For the text-containing cell, return its midpoint in [X, Y] coordinate format. 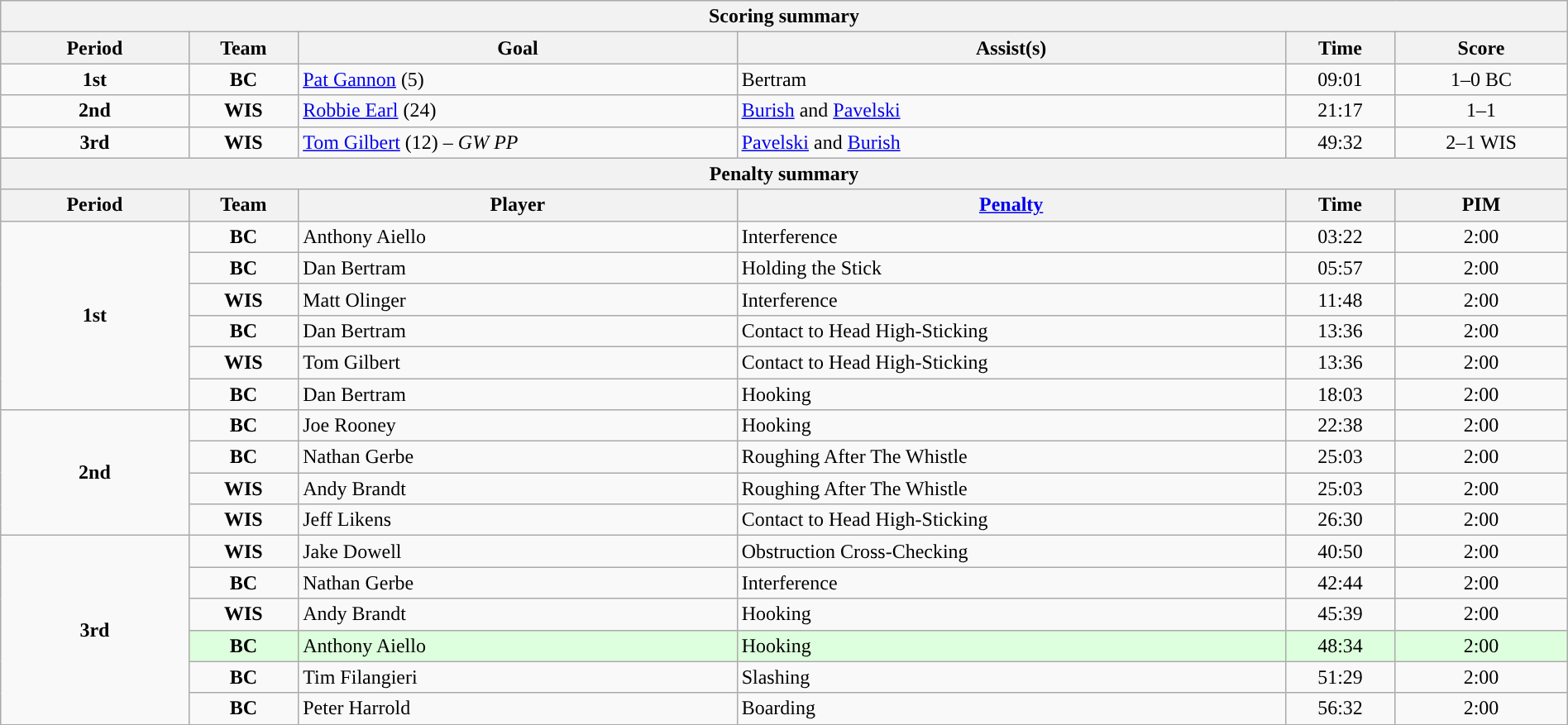
Holding the Stick [1011, 268]
Bertram [1011, 79]
18:03 [1340, 394]
56:32 [1340, 708]
42:44 [1340, 583]
48:34 [1340, 646]
40:50 [1340, 551]
26:30 [1340, 520]
Score [1481, 48]
Pat Gannon (5) [518, 79]
03:22 [1340, 236]
Penalty summary [784, 174]
22:38 [1340, 426]
21:17 [1340, 111]
Robbie Earl (24) [518, 111]
51:29 [1340, 677]
Assist(s) [1011, 48]
Obstruction Cross-Checking [1011, 551]
Pavelski and Burish [1011, 142]
49:32 [1340, 142]
Tom Gilbert (12) – GW PP [518, 142]
Boarding [1011, 708]
Burish and Pavelski [1011, 111]
09:01 [1340, 79]
05:57 [1340, 268]
1–1 [1481, 111]
Penalty [1011, 205]
Slashing [1011, 677]
2–1 WIS [1481, 142]
Player [518, 205]
Tom Gilbert [518, 362]
Jake Dowell [518, 551]
Matt Olinger [518, 299]
Scoring summary [784, 17]
1–0 BC [1481, 79]
11:48 [1340, 299]
45:39 [1340, 614]
Peter Harrold [518, 708]
PIM [1481, 205]
Tim Filangieri [518, 677]
Goal [518, 48]
Joe Rooney [518, 426]
Jeff Likens [518, 520]
